Provide the [x, y] coordinate of the cell's center where the given text is located.  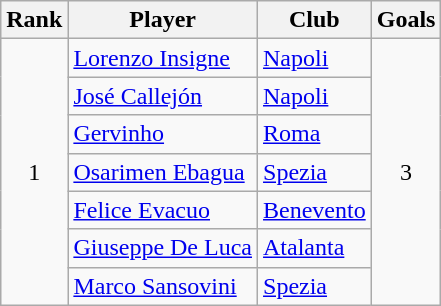
Roma [315, 134]
Rank [34, 20]
Osarimen Ebagua [163, 172]
1 [34, 172]
Goals [406, 20]
3 [406, 172]
Club [315, 20]
Felice Evacuo [163, 210]
Lorenzo Insigne [163, 58]
Atalanta [315, 248]
Gervinho [163, 134]
Player [163, 20]
Marco Sansovini [163, 286]
José Callejón [163, 96]
Giuseppe De Luca [163, 248]
Benevento [315, 210]
